Determine the [X, Y] coordinate at the center of the cell enclosing the given text.  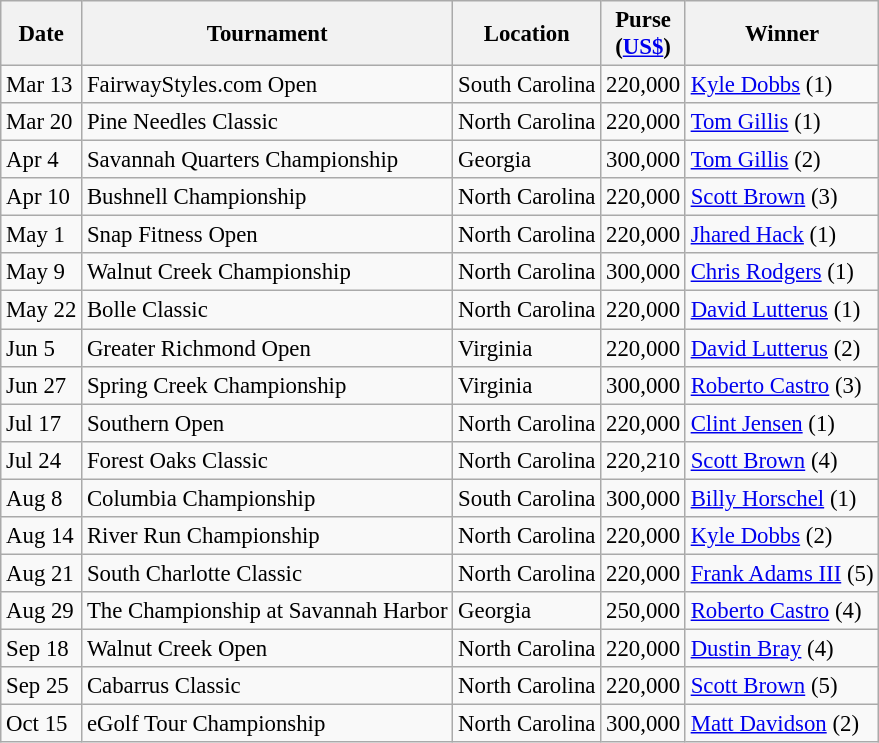
Walnut Creek Championship [268, 273]
Savannah Quarters Championship [268, 160]
Tom Gillis (2) [782, 160]
Frank Adams III (5) [782, 573]
Location [527, 34]
220,210 [644, 460]
David Lutterus (1) [782, 310]
May 1 [42, 235]
Spring Creek Championship [268, 385]
David Lutterus (2) [782, 348]
Columbia Championship [268, 498]
Cabarrus Classic [268, 686]
Pine Needles Classic [268, 122]
Billy Horschel (1) [782, 498]
Matt Davidson (2) [782, 724]
South Charlotte Classic [268, 573]
Sep 25 [42, 686]
Winner [782, 34]
Oct 15 [42, 724]
May 22 [42, 310]
May 9 [42, 273]
Purse(US$) [644, 34]
Walnut Creek Open [268, 648]
Apr 4 [42, 160]
Kyle Dobbs (2) [782, 536]
Bolle Classic [268, 310]
Forest Oaks Classic [268, 460]
FairwayStyles.com Open [268, 85]
Aug 14 [42, 536]
Roberto Castro (4) [782, 611]
Date [42, 34]
Clint Jensen (1) [782, 423]
Greater Richmond Open [268, 348]
Roberto Castro (3) [782, 385]
Bushnell Championship [268, 197]
Sep 18 [42, 648]
Scott Brown (5) [782, 686]
Aug 21 [42, 573]
Tom Gillis (1) [782, 122]
250,000 [644, 611]
Mar 20 [42, 122]
Tournament [268, 34]
Apr 10 [42, 197]
Chris Rodgers (1) [782, 273]
eGolf Tour Championship [268, 724]
Kyle Dobbs (1) [782, 85]
Jhared Hack (1) [782, 235]
Snap Fitness Open [268, 235]
Aug 29 [42, 611]
River Run Championship [268, 536]
The Championship at Savannah Harbor [268, 611]
Jul 17 [42, 423]
Jun 27 [42, 385]
Mar 13 [42, 85]
Jun 5 [42, 348]
Scott Brown (4) [782, 460]
Scott Brown (3) [782, 197]
Southern Open [268, 423]
Aug 8 [42, 498]
Jul 24 [42, 460]
Dustin Bray (4) [782, 648]
